Find where the given text appears and provide that cell's center as (X, Y) coordinate. 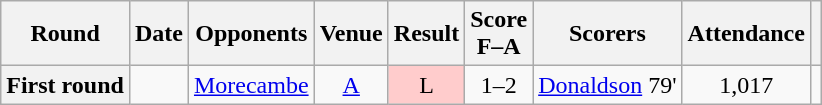
Donaldson 79' (608, 85)
Attendance (746, 34)
1,017 (746, 85)
L (426, 85)
Opponents (251, 34)
ScoreF–A (499, 34)
First round (66, 85)
Date (158, 34)
Venue (351, 34)
1–2 (499, 85)
Round (66, 34)
Result (426, 34)
A (351, 85)
Scorers (608, 34)
Morecambe (251, 85)
